Return the [x, y] coordinate for the center point of the cell that contains the specified text.  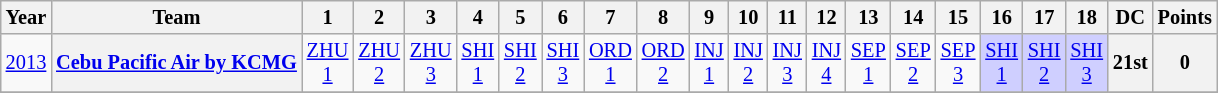
Points [1185, 17]
2013 [26, 63]
DC [1130, 17]
INJ1 [708, 63]
INJ3 [788, 63]
INJ4 [826, 63]
14 [914, 17]
15 [958, 17]
11 [788, 17]
ZHU2 [379, 63]
Year [26, 17]
SEP3 [958, 63]
5 [520, 17]
16 [1002, 17]
1 [328, 17]
ORD1 [610, 63]
6 [564, 17]
17 [1044, 17]
10 [748, 17]
9 [708, 17]
INJ2 [748, 63]
13 [868, 17]
7 [610, 17]
3 [431, 17]
ZHU3 [431, 63]
4 [478, 17]
Team [176, 17]
SEP2 [914, 63]
ORD2 [664, 63]
SEP1 [868, 63]
ZHU1 [328, 63]
18 [1086, 17]
21st [1130, 63]
0 [1185, 63]
Cebu Pacific Air by KCMG [176, 63]
8 [664, 17]
2 [379, 17]
12 [826, 17]
